Return [x, y] of the center of cell containing provided text 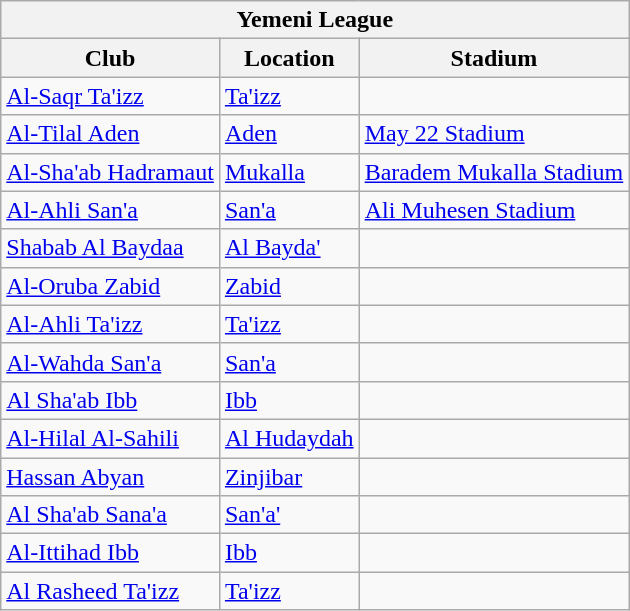
Hassan Abyan [110, 477]
Al-Oruba Zabid [110, 286]
Al Sha'ab Ibb [110, 400]
Al-Wahda San'a [110, 362]
Yemeni League [315, 20]
Baradem Mukalla Stadium [494, 172]
Al-Ahli Ta'izz [110, 324]
Zabid [289, 286]
Al Sha'ab Sana'a [110, 515]
Al-Sha'ab Hadramaut [110, 172]
Al-Saqr Ta'izz [110, 96]
Shabab Al Baydaa [110, 248]
Al-Ahli San'a [110, 210]
Location [289, 58]
Stadium [494, 58]
Al-Tilal Aden [110, 134]
Al Bayda' [289, 248]
Aden [289, 134]
Zinjibar [289, 477]
Club [110, 58]
San'a' [289, 515]
Al-Ittihad Ibb [110, 553]
May 22 Stadium [494, 134]
Al-Hilal Al-Sahili [110, 438]
Al Rasheed Ta'izz [110, 591]
Ali Muhesen Stadium [494, 210]
Al Hudaydah [289, 438]
Mukalla [289, 172]
